Return [X, Y] of the center of cell containing provided text 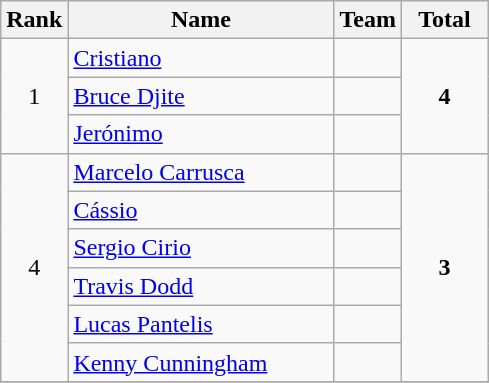
Lucas Pantelis [201, 324]
Cristiano [201, 58]
Sergio Cirio [201, 248]
Kenny Cunningham [201, 362]
1 [34, 96]
Total [444, 20]
Name [201, 20]
Travis Dodd [201, 286]
Bruce Djite [201, 96]
Team [368, 20]
Jerónimo [201, 134]
3 [444, 267]
Rank [34, 20]
Cássio [201, 210]
Marcelo Carrusca [201, 172]
